Scan for the cell matching the given text and deliver its (X, Y) coordinate at center. 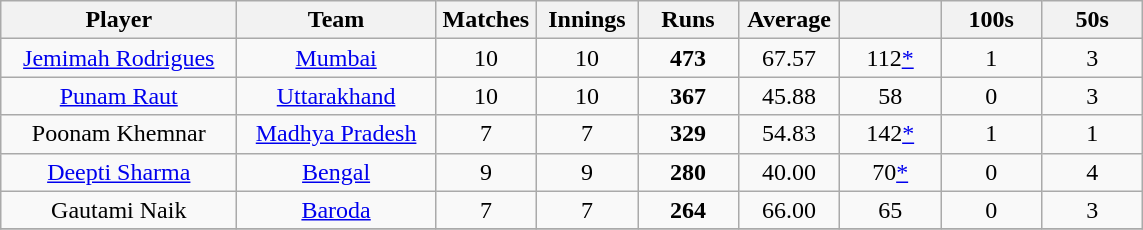
Player (119, 20)
66.00 (790, 210)
142* (890, 134)
54.83 (790, 134)
473 (688, 58)
Average (790, 20)
Madhya Pradesh (336, 134)
Poonam Khemnar (119, 134)
Gautami Naik (119, 210)
65 (890, 210)
70* (890, 172)
50s (1092, 20)
Mumbai (336, 58)
Uttarakhand (336, 96)
Baroda (336, 210)
Punam Raut (119, 96)
Jemimah Rodrigues (119, 58)
67.57 (790, 58)
Matches (486, 20)
40.00 (790, 172)
112* (890, 58)
Innings (586, 20)
Deepti Sharma (119, 172)
45.88 (790, 96)
Runs (688, 20)
280 (688, 172)
Team (336, 20)
264 (688, 210)
4 (1092, 172)
Bengal (336, 172)
329 (688, 134)
58 (890, 96)
367 (688, 96)
100s (992, 20)
